Output the (x, y) coordinate of the center of the cell containing the given text.  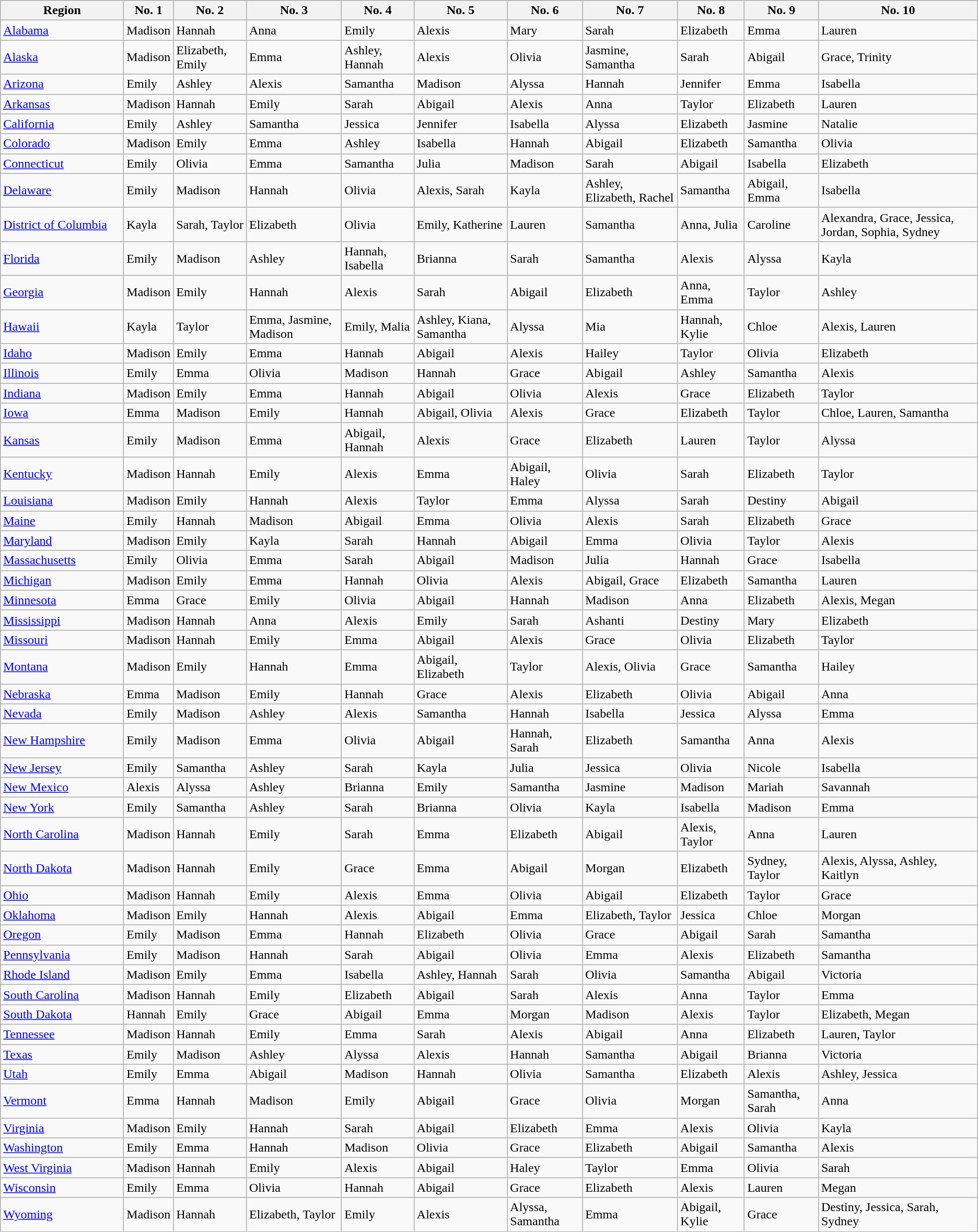
Hannah, Isabella (378, 258)
Virginia (62, 1128)
Georgia (62, 292)
Washington (62, 1148)
Montana (62, 666)
Abigail, Emma (782, 190)
Arizona (62, 84)
Region (62, 10)
No. 2 (210, 10)
Ohio (62, 895)
Hawaii (62, 326)
Alexis, Taylor (711, 835)
Ashley, Jessica (898, 1074)
Ashanti (630, 620)
West Virginia (62, 1168)
Samantha, Sarah (782, 1101)
Wisconsin (62, 1188)
Maine (62, 521)
Mariah (782, 788)
Alexis, Olivia (630, 666)
Elizabeth, Megan (898, 1014)
Emma, Jasmine, Madison (294, 326)
Alexis, Lauren (898, 326)
Haley (545, 1168)
Florida (62, 258)
Savannah (898, 788)
Utah (62, 1074)
Megan (898, 1188)
No. 6 (545, 10)
Pennsylvania (62, 955)
Arkansas (62, 104)
Alexis, Alyssa, Ashley, Kaitlyn (898, 868)
Mia (630, 326)
No. 10 (898, 10)
Ashley, Elizabeth, Rachel (630, 190)
Abigail, Elizabeth (461, 666)
Elizabeth, Emily (210, 57)
No. 8 (711, 10)
California (62, 124)
Alexis, Megan (898, 600)
Texas (62, 1054)
Delaware (62, 190)
Abigail, Olivia (461, 413)
Louisiana (62, 501)
North Dakota (62, 868)
Emily, Malia (378, 326)
Lauren, Taylor (898, 1034)
Missouri (62, 640)
Iowa (62, 413)
Ashley, Kiana, Samantha (461, 326)
Abigail, Hannah (378, 440)
Indiana (62, 393)
Wyoming (62, 1215)
Nevada (62, 714)
Rhode Island (62, 975)
Michigan (62, 580)
Mississippi (62, 620)
Sydney, Taylor (782, 868)
Chloe, Lauren, Samantha (898, 413)
Oklahoma (62, 915)
Massachusetts (62, 560)
Anna, Emma (711, 292)
Illinois (62, 373)
No. 3 (294, 10)
Hannah, Kylie (711, 326)
New York (62, 807)
New Mexico (62, 788)
District of Columbia (62, 225)
Alabama (62, 30)
Kansas (62, 440)
Emily, Katherine (461, 225)
No. 7 (630, 10)
New Jersey (62, 768)
Colorado (62, 144)
Sarah, Taylor (210, 225)
Alyssa, Samantha (545, 1215)
No. 9 (782, 10)
Destiny, Jessica, Sarah, Sydney (898, 1215)
Oregon (62, 935)
Idaho (62, 354)
Connecticut (62, 163)
Abigail, Grace (630, 580)
No. 5 (461, 10)
Nicole (782, 768)
No. 1 (148, 10)
Abigail, Kylie (711, 1215)
Maryland (62, 541)
South Dakota (62, 1014)
Grace, Trinity (898, 57)
New Hampshire (62, 741)
Caroline (782, 225)
Tennessee (62, 1034)
North Carolina (62, 835)
Jasmine, Samantha (630, 57)
Alexandra, Grace, Jessica, Jordan, Sophia, Sydney (898, 225)
Nebraska (62, 694)
Alaska (62, 57)
Minnesota (62, 600)
Hannah, Sarah (545, 741)
Abigail, Haley (545, 474)
Vermont (62, 1101)
South Carolina (62, 994)
Kentucky (62, 474)
Alexis, Sarah (461, 190)
Natalie (898, 124)
No. 4 (378, 10)
Anna, Julia (711, 225)
